Pinpoint the cell where the given text exists, returning its (X, Y) midpoint coordinate. 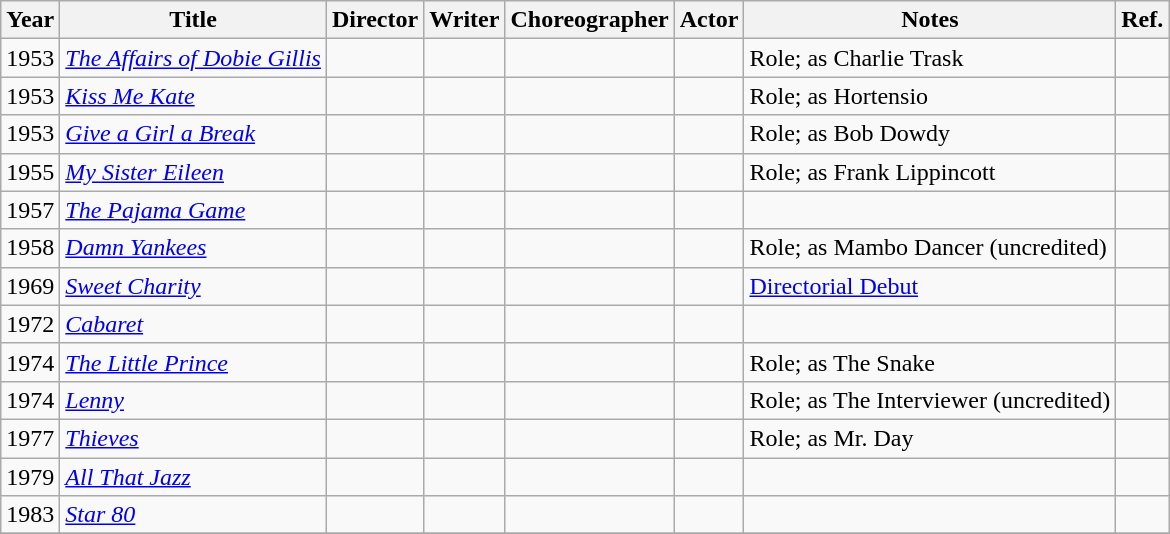
Damn Yankees (194, 248)
1955 (30, 172)
Year (30, 20)
Role; as Hortensio (930, 96)
The Affairs of Dobie Gillis (194, 58)
The Little Prince (194, 362)
Title (194, 20)
Give a Girl a Break (194, 134)
Director (374, 20)
Role; as The Interviewer (uncredited) (930, 400)
1979 (30, 477)
Notes (930, 20)
Actor (709, 20)
Role; as Frank Lippincott (930, 172)
Kiss Me Kate (194, 96)
1983 (30, 515)
Writer (464, 20)
Role; as Charlie Trask (930, 58)
Lenny (194, 400)
Sweet Charity (194, 286)
Role; as The Snake (930, 362)
Star 80 (194, 515)
The Pajama Game (194, 210)
Role; as Mr. Day (930, 438)
1972 (30, 324)
Ref. (1142, 20)
My Sister Eileen (194, 172)
1958 (30, 248)
All That Jazz (194, 477)
1977 (30, 438)
Role; as Mambo Dancer (uncredited) (930, 248)
Role; as Bob Dowdy (930, 134)
Choreographer (590, 20)
1957 (30, 210)
Cabaret (194, 324)
1969 (30, 286)
Directorial Debut (930, 286)
Thieves (194, 438)
